Scan for the cell matching the given text and deliver its (X, Y) coordinate at center. 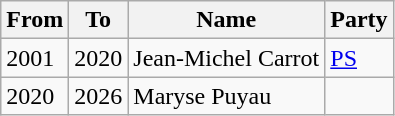
Name (226, 20)
To (98, 20)
From (35, 20)
Jean-Michel Carrot (226, 58)
2026 (98, 96)
PS (359, 58)
Maryse Puyau (226, 96)
2001 (35, 58)
Party (359, 20)
